Detect which cell encompasses the target text, then output its (X, Y) center coordinate. 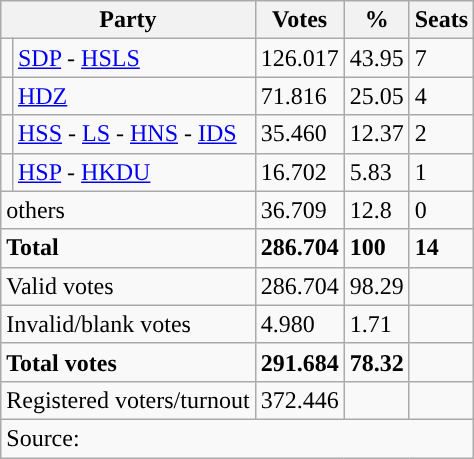
14 (441, 248)
Party (128, 20)
36.709 (300, 210)
4.980 (300, 324)
SDP - HSLS (134, 58)
12.8 (376, 210)
16.702 (300, 172)
126.017 (300, 58)
5.83 (376, 172)
291.684 (300, 362)
% (376, 20)
Source: (238, 438)
Votes (300, 20)
43.95 (376, 58)
2 (441, 134)
12.37 (376, 134)
HSS - LS - HNS - IDS (134, 134)
Seats (441, 20)
0 (441, 210)
Total (128, 248)
Registered voters/turnout (128, 400)
372.446 (300, 400)
7 (441, 58)
35.460 (300, 134)
HDZ (134, 96)
1 (441, 172)
Valid votes (128, 286)
HSP - HKDU (134, 172)
25.05 (376, 96)
Total votes (128, 362)
1.71 (376, 324)
71.816 (300, 96)
4 (441, 96)
98.29 (376, 286)
100 (376, 248)
Invalid/blank votes (128, 324)
78.32 (376, 362)
others (128, 210)
